Extract the [X, Y] coordinate from the center of the cell holding the provided text.  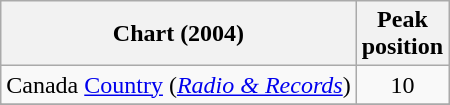
10 [402, 85]
Canada Country (Radio & Records) [178, 85]
Peakposition [402, 34]
Chart (2004) [178, 34]
